Output the (x, y) coordinate of the center of the cell containing the given text.  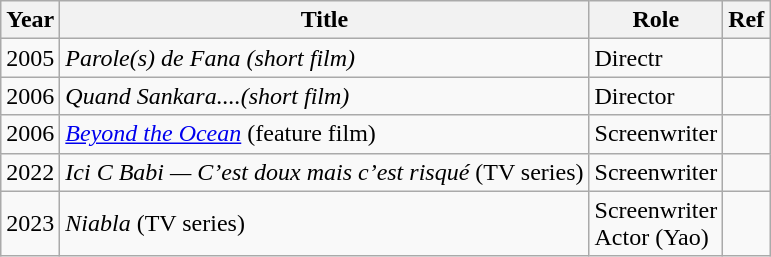
Quand Sankara....(short film) (324, 96)
2023 (30, 224)
Title (324, 20)
2022 (30, 172)
Niabla (TV series) (324, 224)
Directr (656, 58)
Ref (746, 20)
2005 (30, 58)
Role (656, 20)
Ici C Babi — C’est doux mais c’est risqué (TV series) (324, 172)
ScreenwriterActor (Yao) (656, 224)
Beyond the Ocean (feature film) (324, 134)
Director (656, 96)
Year (30, 20)
Parole(s) de Fana (short film) (324, 58)
